Identify which cell holds the provided text, then report its [x, y] central coordinate. 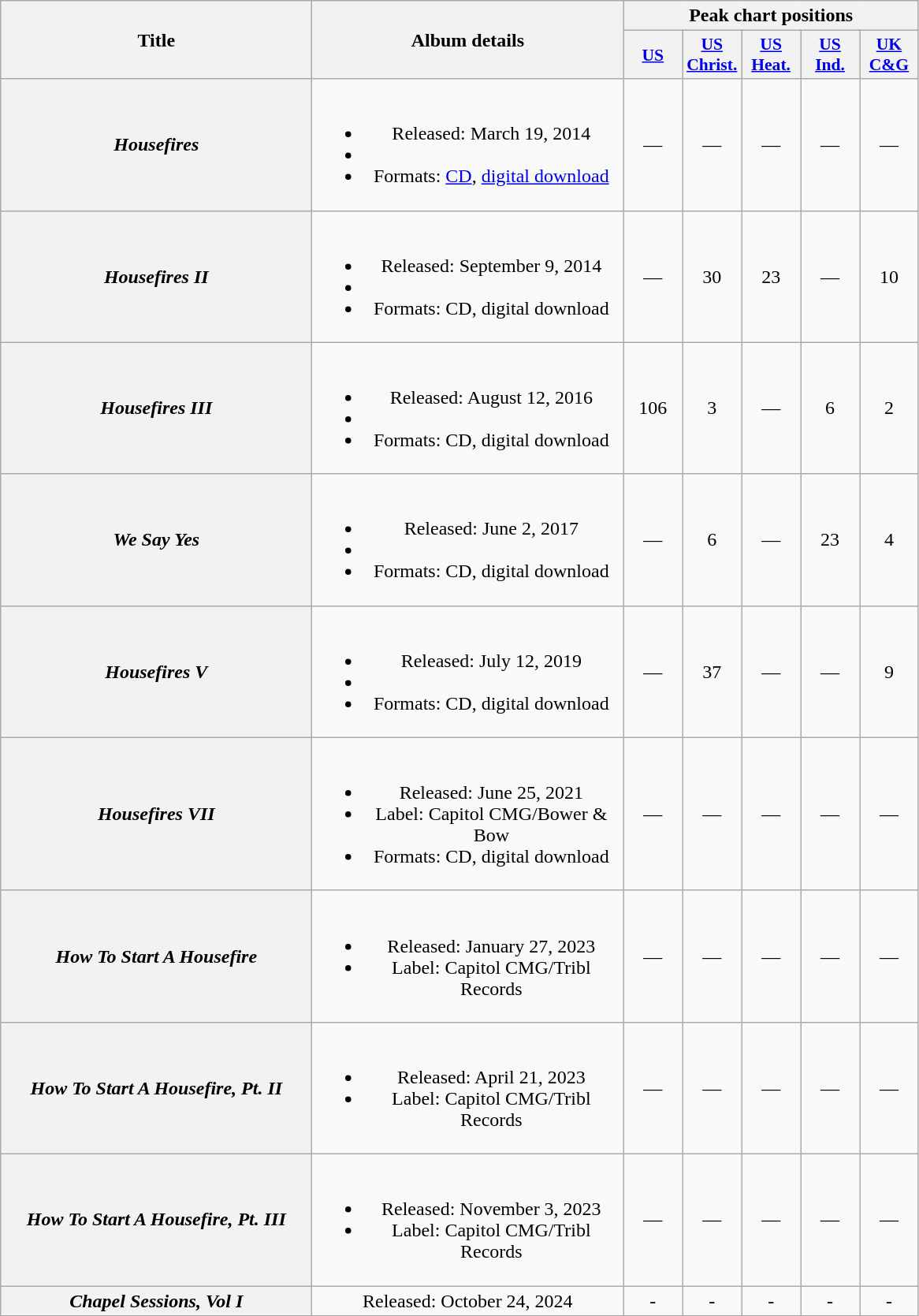
How To Start A Housefire, Pt. III [156, 1219]
Chapel Sessions, Vol I [156, 1300]
Released: June 25, 2021Label: Capitol CMG/Bower & BowFormats: CD, digital download [468, 814]
US [653, 55]
USChrist. [713, 55]
Released: April 21, 2023Label: Capitol CMG/Tribl Records [468, 1088]
Title [156, 39]
USInd. [831, 55]
How To Start A Housefire, Pt. II [156, 1088]
Housefires II [156, 276]
Released: June 2, 2017Formats: CD, digital download [468, 539]
Housefires III [156, 408]
Released: September 9, 2014Formats: CD, digital download [468, 276]
4 [889, 539]
Released: August 12, 2016Formats: CD, digital download [468, 408]
106 [653, 408]
10 [889, 276]
We Say Yes [156, 539]
37 [713, 672]
Album details [468, 39]
Housefires [156, 145]
2 [889, 408]
USHeat. [771, 55]
Released: January 27, 2023Label: Capitol CMG/Tribl Records [468, 956]
Housefires VII [156, 814]
Released: July 12, 2019Formats: CD, digital download [468, 672]
9 [889, 672]
Housefires V [156, 672]
30 [713, 276]
Released: October 24, 2024 [468, 1300]
How To Start A Housefire [156, 956]
UKC&G [889, 55]
Peak chart positions [771, 16]
Released: November 3, 2023Label: Capitol CMG/Tribl Records [468, 1219]
Released: March 19, 2014Formats: CD, digital download [468, 145]
3 [713, 408]
